Return [x, y] of the center of cell containing provided text 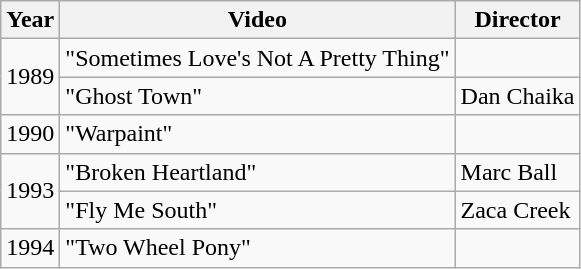
Director [518, 20]
"Two Wheel Pony" [258, 248]
"Warpaint" [258, 134]
Video [258, 20]
1993 [30, 191]
1990 [30, 134]
"Fly Me South" [258, 210]
Marc Ball [518, 172]
"Ghost Town" [258, 96]
"Broken Heartland" [258, 172]
Zaca Creek [518, 210]
Year [30, 20]
Dan Chaika [518, 96]
1994 [30, 248]
"Sometimes Love's Not A Pretty Thing" [258, 58]
1989 [30, 77]
